Find where the given text appears and provide that cell's center as [x, y] coordinate. 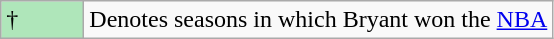
Denotes seasons in which Bryant won the NBA [318, 20]
† [42, 20]
